Provide the [X, Y] coordinate of the cell's center where the given text is located.  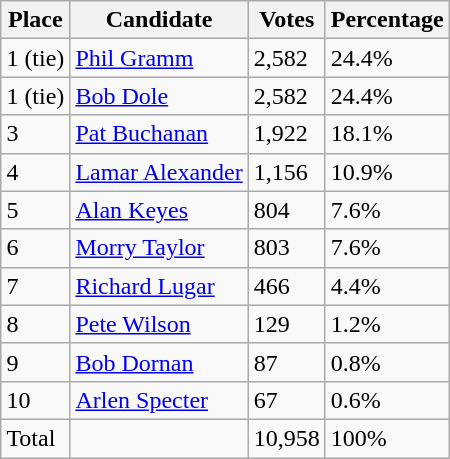
67 [286, 400]
10.9% [387, 172]
466 [286, 286]
10 [36, 400]
4.4% [387, 286]
Arlen Specter [159, 400]
Candidate [159, 20]
3 [36, 134]
100% [387, 438]
4 [36, 172]
Pat Buchanan [159, 134]
8 [36, 324]
5 [36, 210]
129 [286, 324]
1.2% [387, 324]
Total [36, 438]
87 [286, 362]
Place [36, 20]
1,922 [286, 134]
1,156 [286, 172]
18.1% [387, 134]
9 [36, 362]
804 [286, 210]
Bob Dornan [159, 362]
6 [36, 248]
0.8% [387, 362]
Alan Keyes [159, 210]
Lamar Alexander [159, 172]
Phil Gramm [159, 58]
Richard Lugar [159, 286]
803 [286, 248]
7 [36, 286]
0.6% [387, 400]
Votes [286, 20]
10,958 [286, 438]
Bob Dole [159, 96]
Morry Taylor [159, 248]
Pete Wilson [159, 324]
Percentage [387, 20]
